Capture the cell that displays the provided text and extract its [X, Y] central coordinate. 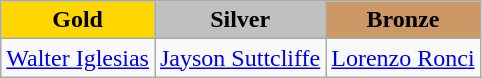
Gold [78, 20]
Lorenzo Ronci [403, 58]
Jayson Suttcliffe [240, 58]
Silver [240, 20]
Bronze [403, 20]
Walter Iglesias [78, 58]
